Extract the (x, y) coordinate from the center of the cell holding the provided text.  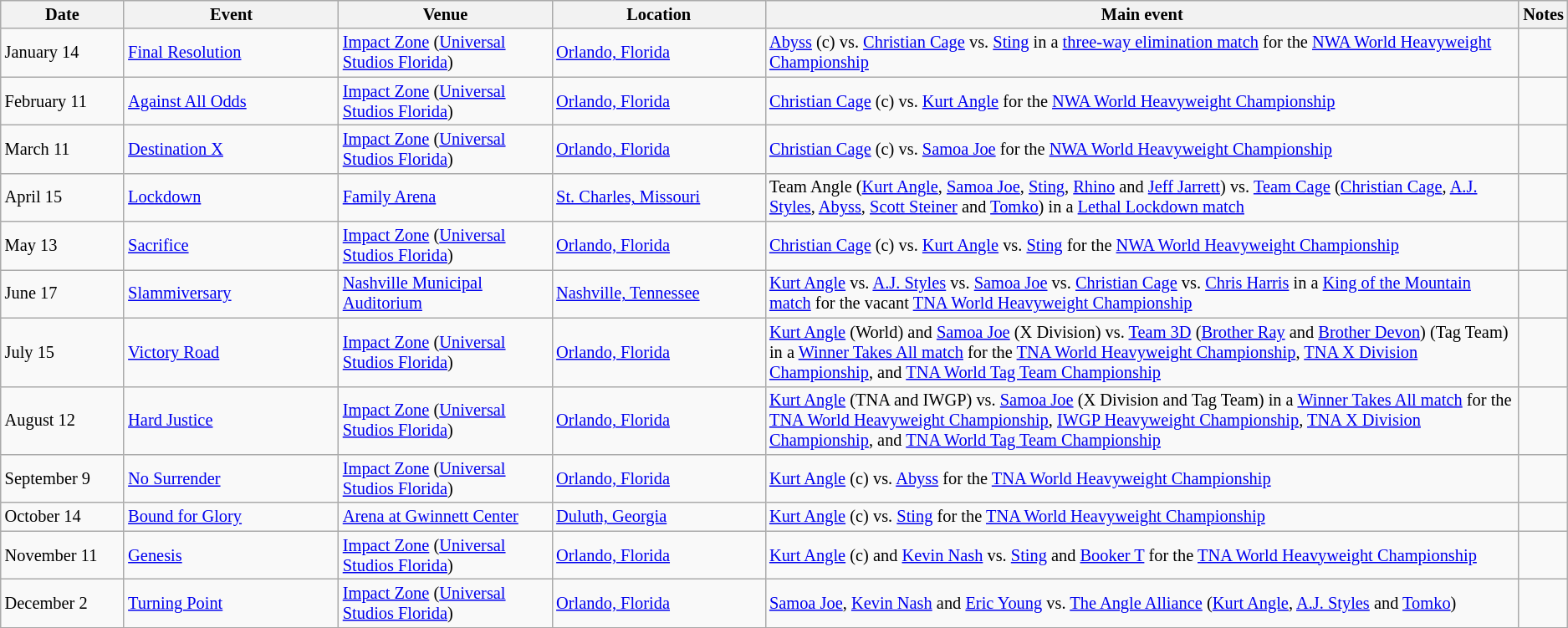
Lockdown (231, 197)
Arena at Gwinnett Center (445, 517)
Christian Cage (c) vs. Kurt Angle vs. Sting for the NWA World Heavyweight Championship (1142, 246)
Against All Odds (231, 101)
Christian Cage (c) vs. Samoa Joe for the NWA World Heavyweight Championship (1142, 149)
Christian Cage (c) vs. Kurt Angle for the NWA World Heavyweight Championship (1142, 101)
October 14 (63, 517)
July 15 (63, 352)
Genesis (231, 555)
Samoa Joe, Kevin Nash and Eric Young vs. The Angle Alliance (Kurt Angle, A.J. Styles and Tomko) (1142, 603)
Family Arena (445, 197)
November 11 (63, 555)
Slammiversary (231, 294)
February 11 (63, 101)
Duluth, Georgia (659, 517)
No Surrender (231, 478)
Sacrifice (231, 246)
December 2 (63, 603)
Final Resolution (231, 53)
Event (231, 14)
June 17 (63, 294)
September 9 (63, 478)
Bound for Glory (231, 517)
May 13 (63, 246)
Nashville Municipal Auditorium (445, 294)
St. Charles, Missouri (659, 197)
Date (63, 14)
Main event (1142, 14)
Destination X (231, 149)
Venue (445, 14)
March 11 (63, 149)
Victory Road (231, 352)
Hard Justice (231, 421)
Kurt Angle (c) vs. Sting for the TNA World Heavyweight Championship (1142, 517)
Turning Point (231, 603)
Nashville, Tennessee (659, 294)
January 14 (63, 53)
Location (659, 14)
August 12 (63, 421)
Kurt Angle (c) vs. Abyss for the TNA World Heavyweight Championship (1142, 478)
Abyss (c) vs. Christian Cage vs. Sting in a three-way elimination match for the NWA World Heavyweight Championship (1142, 53)
Notes (1543, 14)
Kurt Angle (c) and Kevin Nash vs. Sting and Booker T for the TNA World Heavyweight Championship (1142, 555)
April 15 (63, 197)
